Output the [X, Y] coordinate of the center of the cell containing the given text.  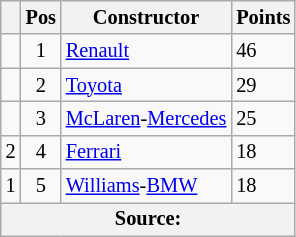
5 [41, 186]
Constructor [146, 17]
Williams-BMW [146, 186]
Points [263, 17]
Source: [148, 219]
29 [263, 85]
4 [41, 152]
Renault [146, 51]
3 [41, 118]
25 [263, 118]
Pos [41, 17]
Ferrari [146, 152]
Toyota [146, 85]
46 [263, 51]
McLaren-Mercedes [146, 118]
